Locate the cell with the specified text and output its [x, y] center coordinate. 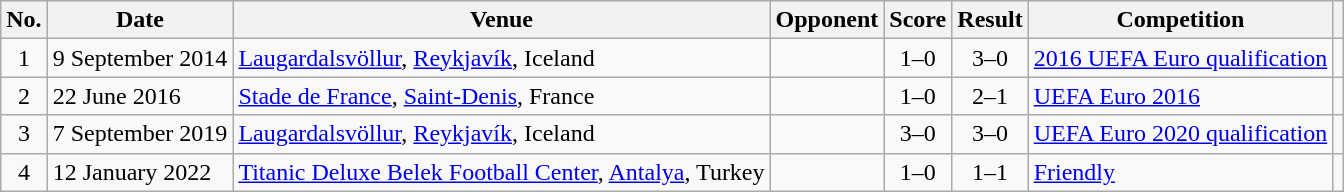
Opponent [827, 20]
Stade de France, Saint-Denis, France [502, 96]
Friendly [1180, 172]
UEFA Euro 2016 [1180, 96]
1 [24, 58]
9 September 2014 [140, 58]
Score [918, 20]
UEFA Euro 2020 qualification [1180, 134]
Date [140, 20]
12 January 2022 [140, 172]
Titanic Deluxe Belek Football Center, Antalya, Turkey [502, 172]
No. [24, 20]
2 [24, 96]
4 [24, 172]
3 [24, 134]
2016 UEFA Euro qualification [1180, 58]
7 September 2019 [140, 134]
2–1 [990, 96]
1–1 [990, 172]
Result [990, 20]
Venue [502, 20]
22 June 2016 [140, 96]
Competition [1180, 20]
